Find where the given text appears and provide that cell's center as (X, Y) coordinate. 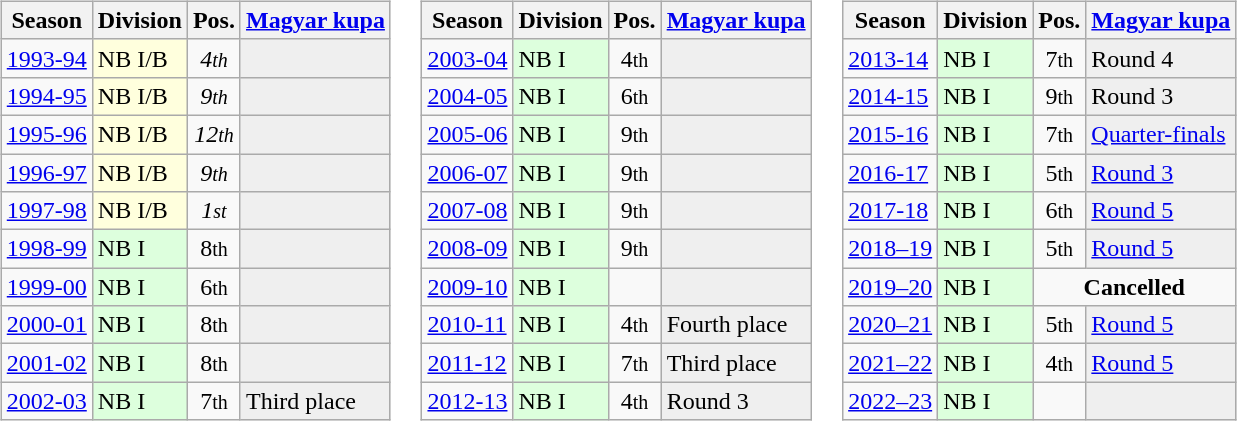
1993-94 (46, 58)
12th (214, 134)
Round 4 (1161, 58)
1st (214, 211)
2002-03 (46, 401)
1998-99 (46, 249)
1994-95 (46, 96)
2000-01 (46, 325)
2018–19 (890, 249)
2013-14 (890, 58)
1997-98 (46, 211)
1996-97 (46, 173)
2003-04 (468, 58)
2020–21 (890, 325)
Quarter-finals (1161, 134)
2009-10 (468, 287)
2006-07 (468, 173)
2015-16 (890, 134)
2022–23 (890, 401)
1999-00 (46, 287)
2011-12 (468, 363)
2005-06 (468, 134)
2007-08 (468, 211)
2008-09 (468, 249)
Fourth place (736, 325)
2021–22 (890, 363)
1995-96 (46, 134)
Cancelled (1134, 287)
2001-02 (46, 363)
2010-11 (468, 325)
2017-18 (890, 211)
2016-17 (890, 173)
2019–20 (890, 287)
2004-05 (468, 96)
2014-15 (890, 96)
2012-13 (468, 401)
